Find where the given text appears and provide that cell's center as (x, y) coordinate. 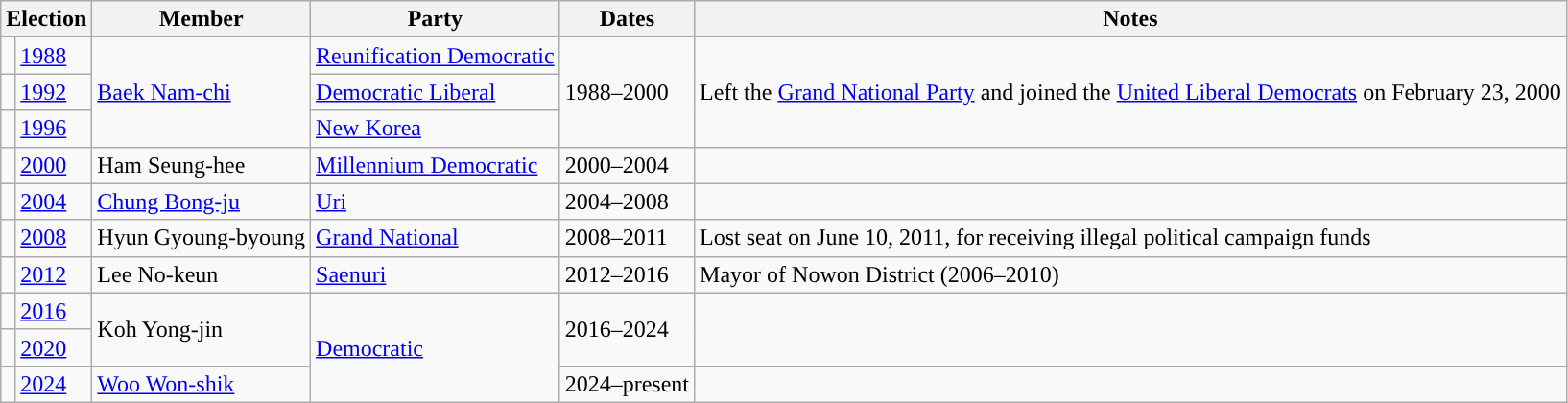
Member (202, 19)
Left the Grand National Party and joined the United Liberal Democrats on February 23, 2000 (1130, 92)
Millennium Democratic (436, 165)
Mayor of Nowon District (2006–2010) (1130, 274)
Lee No-keun (202, 274)
2000–2004 (627, 165)
2000 (54, 165)
Koh Yong-jin (202, 329)
2024–present (627, 384)
2012–2016 (627, 274)
Woo Won-shik (202, 384)
1988 (54, 56)
Dates (627, 19)
Reunification Democratic (436, 56)
Grand National (436, 238)
2004 (54, 201)
Lost seat on June 10, 2011, for receiving illegal political campaign funds (1130, 238)
1988–2000 (627, 92)
2008–2011 (627, 238)
2004–2008 (627, 201)
Party (436, 19)
2008 (54, 238)
Ham Seung-hee (202, 165)
2016–2024 (627, 329)
Election (46, 19)
Uri (436, 201)
New Korea (436, 129)
2012 (54, 274)
Democratic (436, 347)
1992 (54, 92)
Baek Nam-chi (202, 92)
Democratic Liberal (436, 92)
1996 (54, 129)
2020 (54, 347)
Chung Bong-ju (202, 201)
Notes (1130, 19)
2016 (54, 311)
2024 (54, 384)
Hyun Gyoung-byoung (202, 238)
Saenuri (436, 274)
